Extract the (x, y) coordinate from the center of the cell holding the provided text.  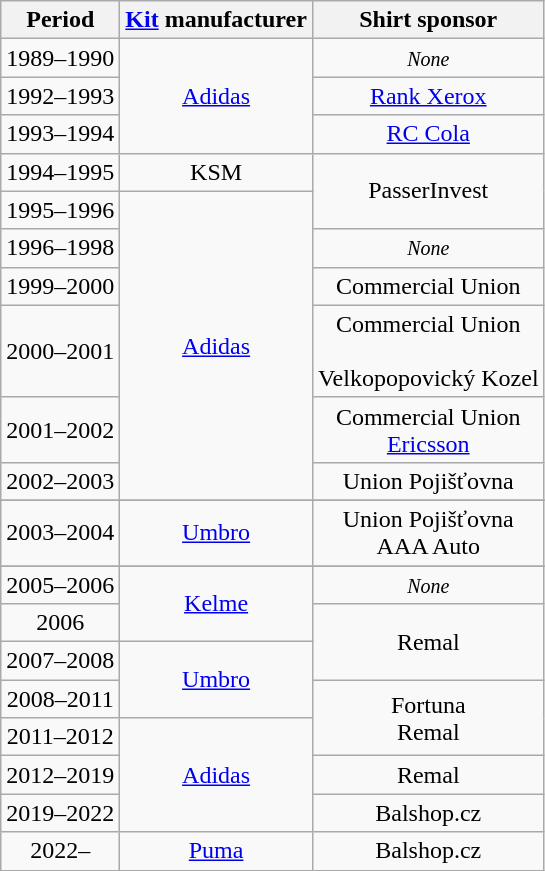
1989–1990 (60, 58)
2003–2004 (60, 532)
1999–2000 (60, 286)
1996–1998 (60, 248)
Commercial UnionVelkopopovický Kozel (428, 351)
Union PojišťovnaAAA Auto (428, 532)
Union Pojišťovna (428, 481)
Puma (216, 851)
Kit manufacturer (216, 20)
2008–2011 (60, 699)
2007–2008 (60, 661)
2001–2002 (60, 430)
Period (60, 20)
2011–2012 (60, 737)
Kelme (216, 604)
Rank Xerox (428, 96)
2012–2019 (60, 775)
Commercial Union (428, 286)
1994–1995 (60, 172)
1992–1993 (60, 96)
RC Cola (428, 134)
2006 (60, 623)
2005–2006 (60, 585)
2022– (60, 851)
2019–2022 (60, 813)
Shirt sponsor (428, 20)
1995–1996 (60, 210)
PasserInvest (428, 191)
KSM (216, 172)
2000–2001 (60, 351)
Commercial UnionEricsson (428, 430)
FortunaRemal (428, 718)
2002–2003 (60, 481)
1993–1994 (60, 134)
